Return the [x, y] coordinate for the center point of the cell that contains the specified text.  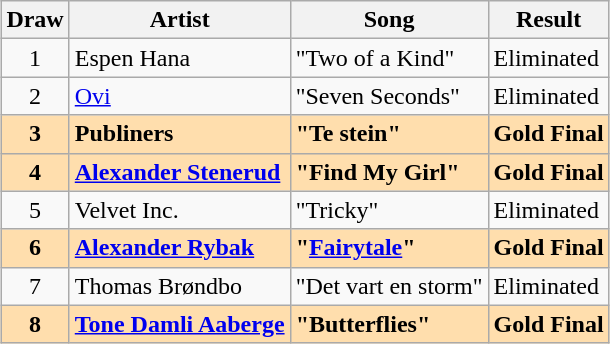
"Fairytale" [389, 248]
Publiners [180, 134]
Tone Damli Aaberge [180, 324]
"Find My Girl" [389, 172]
Thomas Brøndbo [180, 286]
5 [35, 210]
Artist [180, 20]
Draw [35, 20]
4 [35, 172]
Alexander Stenerud [180, 172]
1 [35, 58]
6 [35, 248]
7 [35, 286]
"Te stein" [389, 134]
Song [389, 20]
2 [35, 96]
8 [35, 324]
Espen Hana [180, 58]
"Seven Seconds" [389, 96]
Ovi [180, 96]
"Det vart en storm" [389, 286]
Result [548, 20]
"Tricky" [389, 210]
"Two of a Kind" [389, 58]
Alexander Rybak [180, 248]
Velvet Inc. [180, 210]
3 [35, 134]
"Butterflies" [389, 324]
